Output the (x, y) coordinate of the center of the cell containing the given text.  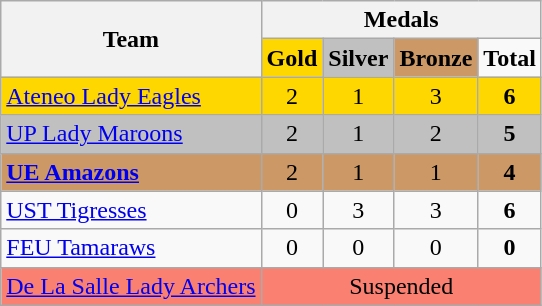
Ateneo Lady Eagles (131, 96)
Silver (358, 58)
UP Lady Maroons (131, 134)
5 (510, 134)
Bronze (436, 58)
UST Tigresses (131, 210)
Gold (292, 58)
FEU Tamaraws (131, 248)
Total (510, 58)
Team (131, 39)
Suspended (401, 286)
Medals (401, 20)
UE Amazons (131, 172)
De La Salle Lady Archers (131, 286)
4 (510, 172)
